Return [X, Y] of the center of cell containing provided text 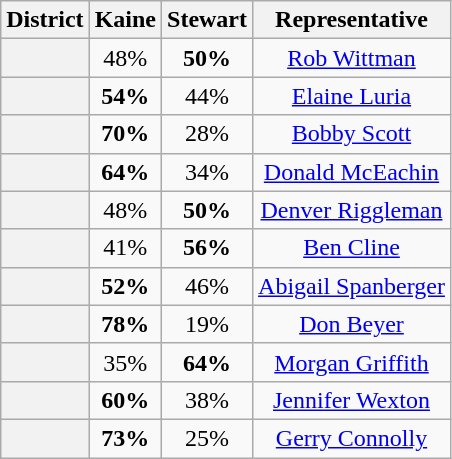
Morgan Griffith [352, 362]
44% [208, 96]
Stewart [208, 20]
38% [208, 400]
73% [125, 438]
Kaine [125, 20]
Don Beyer [352, 324]
Bobby Scott [352, 134]
25% [208, 438]
Abigail Spanberger [352, 286]
Denver Riggleman [352, 210]
35% [125, 362]
Donald McEachin [352, 172]
56% [208, 248]
46% [208, 286]
70% [125, 134]
Jennifer Wexton [352, 400]
78% [125, 324]
52% [125, 286]
41% [125, 248]
District [45, 20]
Rob Wittman [352, 58]
Representative [352, 20]
Ben Cline [352, 248]
60% [125, 400]
Gerry Connolly [352, 438]
54% [125, 96]
Elaine Luria [352, 96]
19% [208, 324]
28% [208, 134]
34% [208, 172]
